Return (x, y) of the center of cell containing provided text 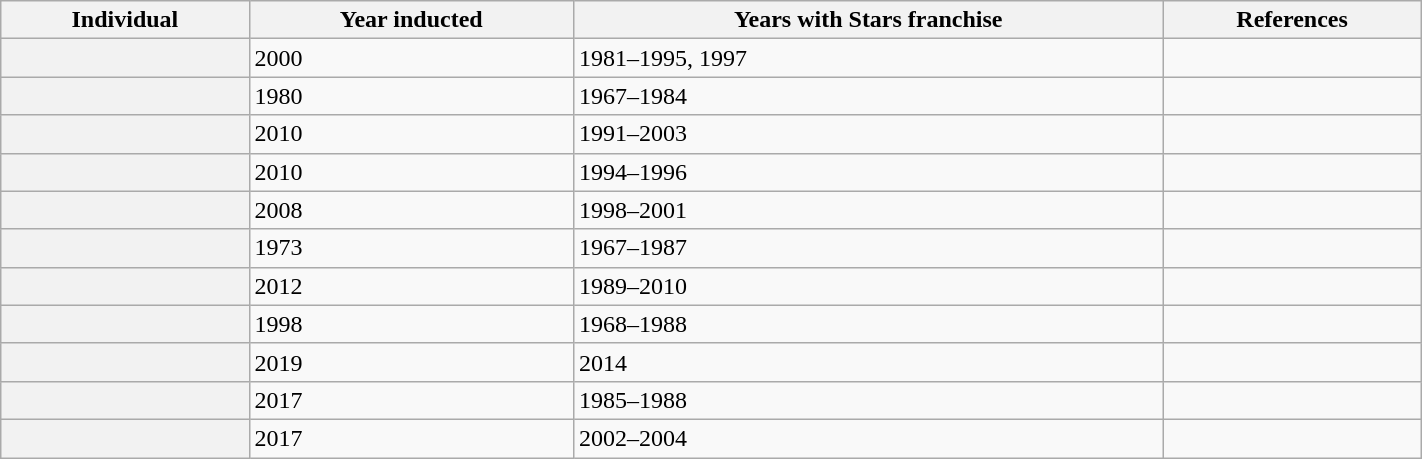
2002–2004 (868, 438)
1994–1996 (868, 172)
1967–1984 (868, 96)
1991–2003 (868, 134)
Individual (125, 20)
1980 (411, 96)
2000 (411, 58)
1981–1995, 1997 (868, 58)
2008 (411, 210)
Year inducted (411, 20)
1985–1988 (868, 400)
1967–1987 (868, 248)
2014 (868, 362)
Years with Stars franchise (868, 20)
1973 (411, 248)
2012 (411, 286)
1998 (411, 324)
2019 (411, 362)
1989–2010 (868, 286)
1968–1988 (868, 324)
References (1292, 20)
1998–2001 (868, 210)
